Capture the cell that displays the provided text and extract its (X, Y) central coordinate. 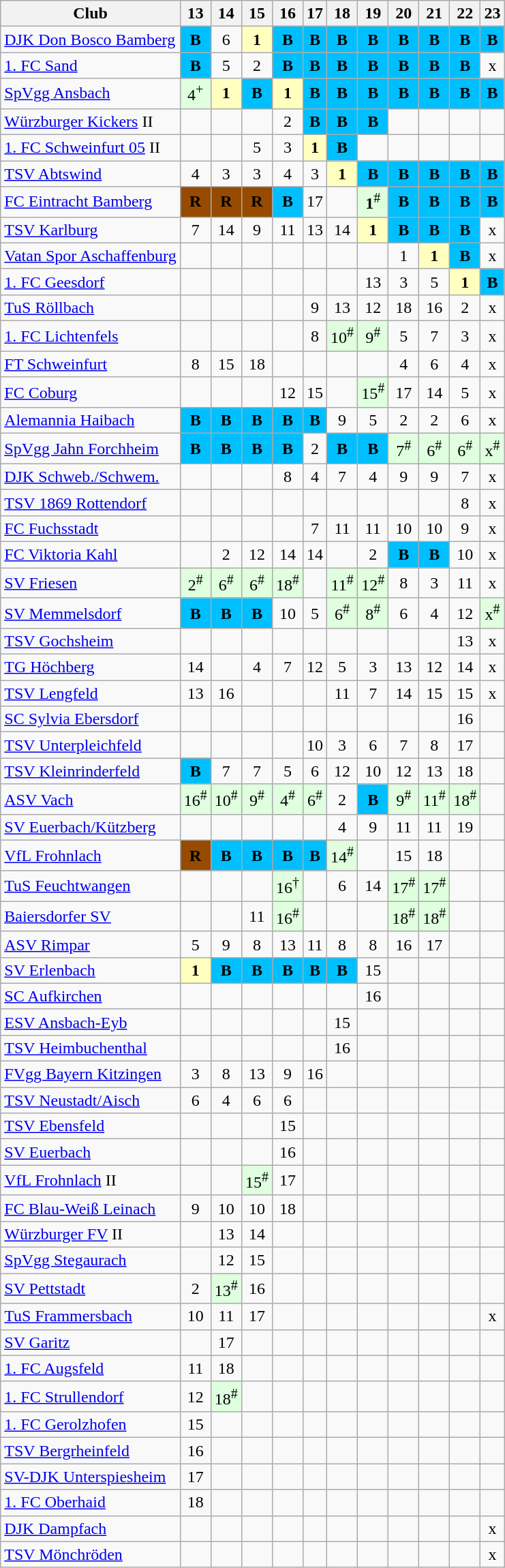
TSV Heimbuchenthal (90, 1049)
SpVgg Jahn Forchheim (90, 449)
20 (403, 14)
FC Viktoria Kahl (90, 554)
SV-DJK Unterspiesheim (90, 1477)
1. FC Strullendorf (90, 1396)
TSV Gochsheim (90, 642)
1. FC Sand (90, 65)
SV Pettstadt (90, 1288)
DJK Dampfach (90, 1528)
SV Memmelsdorf (90, 614)
TSV Abtswind (90, 174)
TSV 1869 Rottendorf (90, 502)
FC Eintracht Bamberg (90, 202)
22 (465, 14)
Alemannia Haibach (90, 421)
FC Coburg (90, 393)
DJK Don Bosco Bamberg (90, 40)
SC Sylvia Ebersdorf (90, 719)
TSV Mönchröden (90, 1554)
TuS Frammersbach (90, 1316)
VfL Frohnlach II (90, 1181)
1. FC Augsfeld (90, 1368)
2# (195, 584)
TSV Neustadt/Aisch (90, 1100)
FT Schweinfurt (90, 364)
SV Euerbach/Kützberg (90, 828)
1. FC Gerolzhofen (90, 1425)
TSV Ebensfeld (90, 1126)
Vatan Spor Aschaffenburg (90, 256)
Club (90, 14)
SV Erlenbach (90, 970)
ESV Ansbach-Eyb (90, 1022)
1. FC Geesdorf (90, 282)
1. FC Schweinfurt 05 II (90, 148)
Würzburger Kickers II (90, 121)
DJK Schweb./Schwem. (90, 477)
SV Friesen (90, 584)
21 (435, 14)
14# (342, 856)
13# (226, 1288)
1# (373, 202)
FVgg Bayern Kitzingen (90, 1074)
SpVgg Stegaurach (90, 1261)
SV Garitz (90, 1342)
ASV Vach (90, 799)
Würzburger FV II (90, 1234)
TuS Feuchtwangen (90, 886)
TSV Bergrheinfeld (90, 1451)
TSV Lengfeld (90, 693)
4# (288, 799)
SpVgg Ansbach (90, 94)
16† (288, 886)
SV Euerbach (90, 1152)
8# (373, 614)
1. FC Oberhaid (90, 1503)
23 (492, 14)
VfL Frohnlach (90, 856)
TuS Röllbach (90, 307)
TSV Kleinrinderfeld (90, 771)
ASV Rimpar (90, 944)
FC Blau-Weiß Leinach (90, 1208)
TG Höchberg (90, 667)
TSV Karlburg (90, 230)
Baiersdorfer SV (90, 916)
TSV Unterpleichfeld (90, 745)
7# (403, 449)
SC Aufkirchen (90, 996)
12# (373, 584)
1. FC Lichtenfels (90, 335)
FC Fuchsstadt (90, 528)
4+ (195, 94)
